Output the [x, y] coordinate of the center of the cell containing the given text.  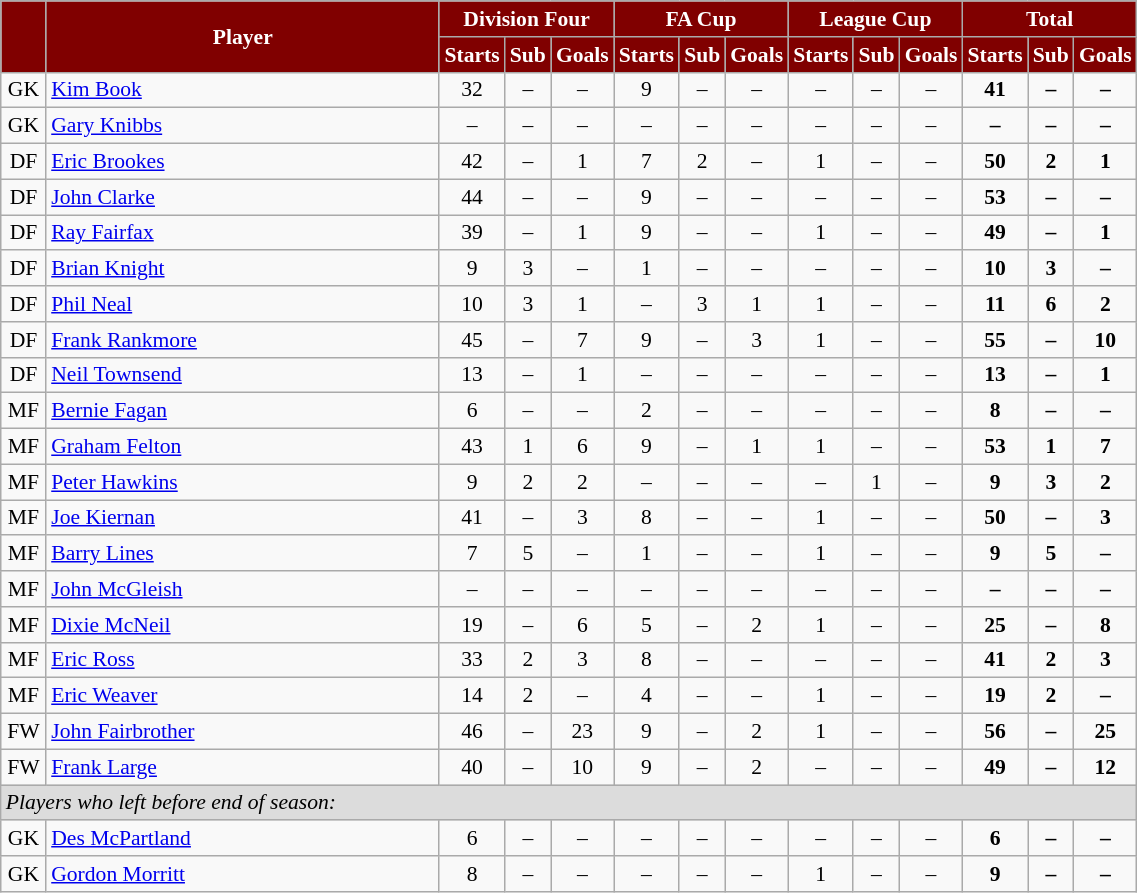
40 [472, 767]
55 [994, 340]
Players who left before end of season: [569, 803]
Frank Large [242, 767]
42 [472, 162]
Eric Weaver [242, 696]
Total [1049, 19]
56 [994, 732]
John Clarke [242, 197]
Eric Ross [242, 660]
Gordon Morritt [242, 874]
32 [472, 90]
Eric Brookes [242, 162]
John McGleish [242, 589]
Peter Hawkins [242, 482]
FA Cup [701, 19]
4 [646, 696]
Kim Book [242, 90]
John Fairbrother [242, 732]
League Cup [875, 19]
Brian Knight [242, 269]
14 [472, 696]
45 [472, 340]
44 [472, 197]
Player [242, 36]
Gary Knibbs [242, 126]
12 [1106, 767]
Division Four [526, 19]
Graham Felton [242, 447]
Frank Rankmore [242, 340]
Phil Neal [242, 304]
Dixie McNeil [242, 625]
Barry Lines [242, 554]
Neil Townsend [242, 375]
46 [472, 732]
Des McPartland [242, 839]
Bernie Fagan [242, 411]
Ray Fairfax [242, 233]
39 [472, 233]
23 [582, 732]
Joe Kiernan [242, 518]
11 [994, 304]
33 [472, 660]
43 [472, 447]
